Locate the cell with the specified text and output its [X, Y] center coordinate. 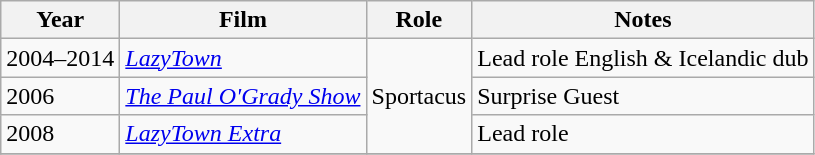
Lead role [643, 134]
2004–2014 [60, 58]
LazyTown [243, 58]
Year [60, 20]
Sportacus [419, 96]
Surprise Guest [643, 96]
Notes [643, 20]
Role [419, 20]
Lead role English & Icelandic dub [643, 58]
LazyTown Extra [243, 134]
The Paul O'Grady Show [243, 96]
2008 [60, 134]
2006 [60, 96]
Film [243, 20]
